Return [X, Y] of the center of cell containing provided text 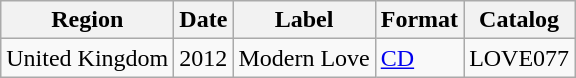
Label [304, 20]
Date [204, 20]
CD [419, 58]
2012 [204, 58]
Catalog [520, 20]
Region [88, 20]
Modern Love [304, 58]
Format [419, 20]
United Kingdom [88, 58]
LOVE077 [520, 58]
